Locate the cell with the specified text and output its (X, Y) center coordinate. 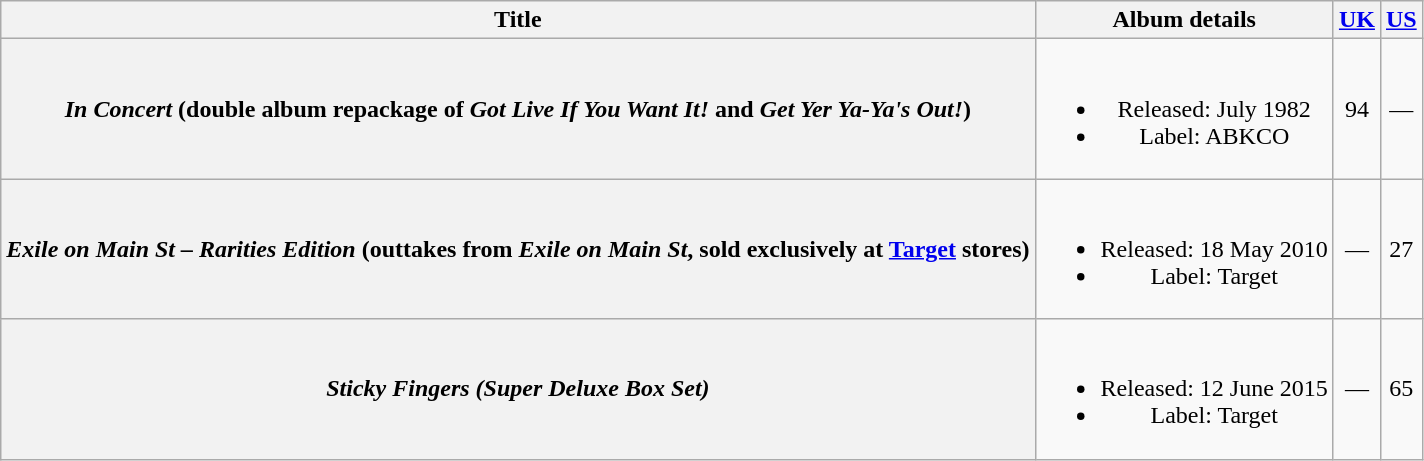
UK (1356, 20)
65 (1401, 389)
27 (1401, 249)
94 (1356, 109)
Released: 18 May 2010Label: Target (1184, 249)
Exile on Main St – Rarities Edition (outtakes from Exile on Main St, sold exclusively at Target stores) (518, 249)
Album details (1184, 20)
US (1401, 20)
In Concert (double album repackage of Got Live If You Want It! and Get Yer Ya-Ya's Out!) (518, 109)
Sticky Fingers (Super Deluxe Box Set) (518, 389)
Released: July 1982Label: ABKCO (1184, 109)
Title (518, 20)
Released: 12 June 2015Label: Target (1184, 389)
